Scan for the cell matching the given text and deliver its [X, Y] coordinate at center. 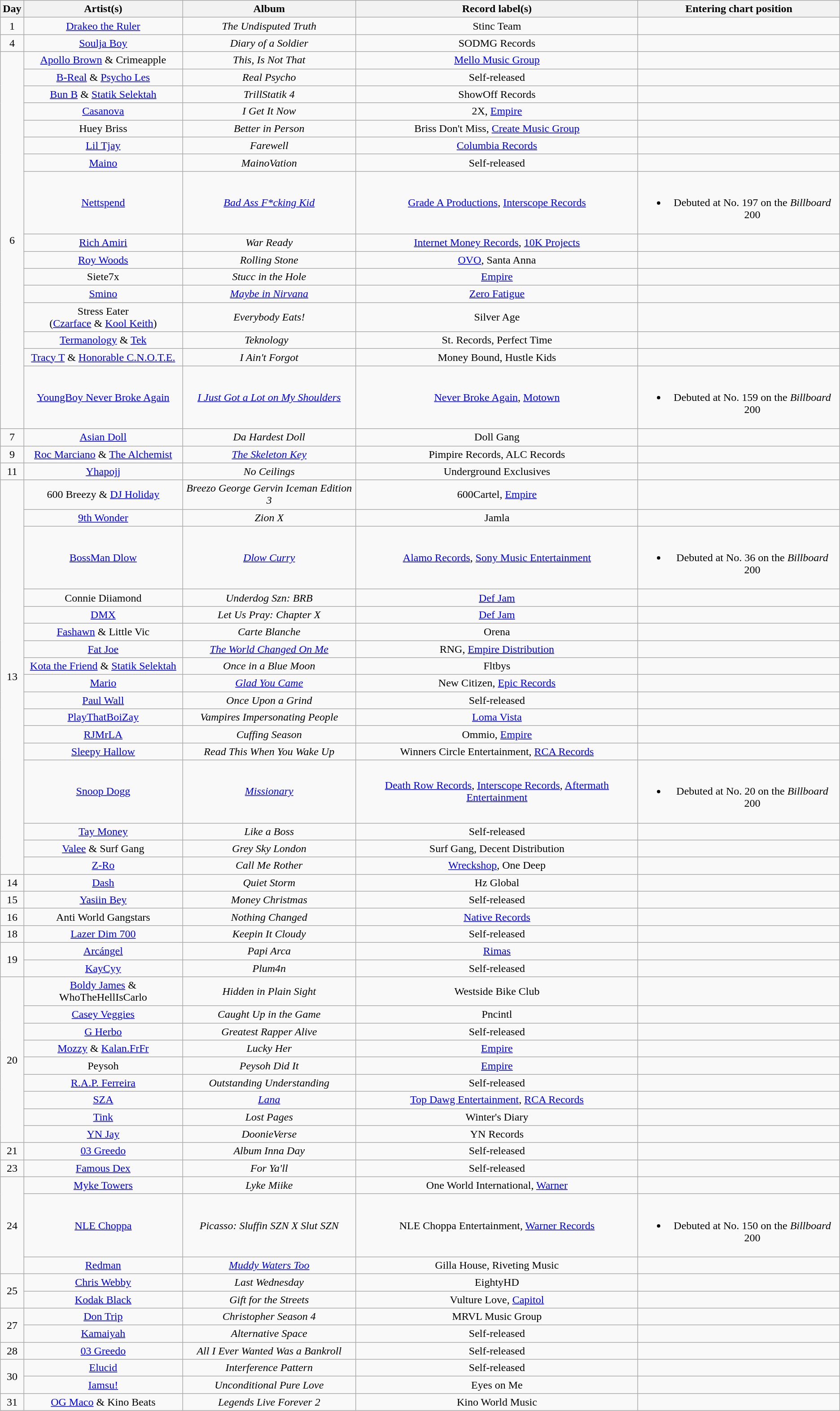
The Undisputed Truth [269, 26]
600 Breezy & DJ Holiday [103, 495]
The World Changed On Me [269, 649]
Quiet Storm [269, 883]
Doll Gang [497, 437]
6 [12, 240]
Lyke Miike [269, 1185]
I Get It Now [269, 111]
4 [12, 43]
Unconditional Pure Love [269, 1385]
One World International, Warner [497, 1185]
Elucid [103, 1368]
Interference Pattern [269, 1368]
Fat Joe [103, 649]
Album Inna Day [269, 1151]
Read This When You Wake Up [269, 752]
25 [12, 1291]
Once Upon a Grind [269, 700]
DMX [103, 615]
Fashawn & Little Vic [103, 632]
Anti World Gangstars [103, 917]
Album [269, 9]
Day [12, 9]
Hz Global [497, 883]
Nothing Changed [269, 917]
Internet Money Records, 10K Projects [497, 242]
Debuted at No. 150 on the Billboard 200 [739, 1225]
ShowOff Records [497, 94]
PlayThatBoiZay [103, 717]
Entering chart position [739, 9]
Don Trip [103, 1317]
Paul Wall [103, 700]
Debuted at No. 20 on the Billboard 200 [739, 791]
Missionary [269, 791]
MainoVation [269, 163]
Arcángel [103, 951]
Nettspend [103, 202]
Never Broke Again, Motown [497, 397]
Picasso: Sluffin SZN X Slut SZN [269, 1225]
Teknology [269, 340]
Jamla [497, 518]
Casey Veggies [103, 1015]
SZA [103, 1100]
Mello Music Group [497, 60]
Lana [269, 1100]
Iamsu! [103, 1385]
No Ceilings [269, 471]
OG Maco & Kino Beats [103, 1402]
TrillStatik 4 [269, 94]
28 [12, 1351]
Underground Exclusives [497, 471]
Like a Boss [269, 831]
The Skeleton Key [269, 454]
Yhapojj [103, 471]
I Ain't Forgot [269, 357]
14 [12, 883]
31 [12, 1402]
Kodak Black [103, 1300]
Diary of a Soldier [269, 43]
Asian Doll [103, 437]
G Herbo [103, 1032]
Alternative Space [269, 1334]
Greatest Rapper Alive [269, 1032]
Z-Ro [103, 866]
OVO, Santa Anna [497, 260]
Columbia Records [497, 145]
Plum4n [269, 968]
Dlow Curry [269, 558]
NLE Choppa [103, 1225]
Zion X [269, 518]
Huey Briss [103, 128]
Stress Eater (Czarface & Kool Keith) [103, 317]
Artist(s) [103, 9]
Vulture Love, Capitol [497, 1300]
30 [12, 1376]
B-Real & Psycho Les [103, 77]
Better in Person [269, 128]
Orena [497, 632]
Cuffing Season [269, 734]
Rimas [497, 951]
Bun B & Statik Selektah [103, 94]
Lil Tjay [103, 145]
Gilla House, Riveting Music [497, 1265]
For Ya'll [269, 1168]
Termanology & Tek [103, 340]
War Ready [269, 242]
Real Psycho [269, 77]
RJMrLA [103, 734]
Lazer Dim 700 [103, 934]
Debuted at No. 197 on the Billboard 200 [739, 202]
Farewell [269, 145]
Winter's Diary [497, 1117]
7 [12, 437]
Debuted at No. 36 on the Billboard 200 [739, 558]
Soulja Boy [103, 43]
NLE Choppa Entertainment, Warner Records [497, 1225]
Peysoh Did It [269, 1066]
16 [12, 917]
Tracy T & Honorable C.N.O.T.E. [103, 357]
Rich Amiri [103, 242]
Once in a Blue Moon [269, 666]
Sleepy Hallow [103, 752]
St. Records, Perfect Time [497, 340]
Drakeo the Ruler [103, 26]
21 [12, 1151]
Let Us Pray: Chapter X [269, 615]
Carte Blanche [269, 632]
Stucc in the Hole [269, 277]
Money Bound, Hustle Kids [497, 357]
All I Ever Wanted Was a Bankroll [269, 1351]
Smino [103, 294]
Death Row Records, Interscope Records, Aftermath Entertainment [497, 791]
Bad Ass F*cking Kid [269, 202]
Hidden in Plain Sight [269, 991]
Ommio, Empire [497, 734]
Lost Pages [269, 1117]
EightyHD [497, 1282]
13 [12, 677]
9 [12, 454]
Fltbys [497, 666]
Money Christmas [269, 900]
Eyes on Me [497, 1385]
Glad You Came [269, 683]
YN Records [497, 1134]
Keepin It Cloudy [269, 934]
1 [12, 26]
I Just Got a Lot on My Shoulders [269, 397]
18 [12, 934]
Briss Don't Miss, Create Music Group [497, 128]
Pncintl [497, 1015]
15 [12, 900]
20 [12, 1060]
DoonieVerse [269, 1134]
Lucky Her [269, 1049]
Gift for the Streets [269, 1300]
SODMG Records [497, 43]
Christopher Season 4 [269, 1317]
Peysoh [103, 1066]
19 [12, 959]
Boldy James & WhoTheHellIsCarlo [103, 991]
Pimpire Records, ALC Records [497, 454]
Chris Webby [103, 1282]
YN Jay [103, 1134]
Rolling Stone [269, 260]
Alamo Records, Sony Music Entertainment [497, 558]
Tay Money [103, 831]
Yasiin Bey [103, 900]
Vampires Impersonating People [269, 717]
Top Dawg Entertainment, RCA Records [497, 1100]
R.A.P. Ferreira [103, 1083]
Native Records [497, 917]
Wreckshop, One Deep [497, 866]
Redman [103, 1265]
Underdog Szn: BRB [269, 598]
Kino World Music [497, 1402]
24 [12, 1225]
Westside Bike Club [497, 991]
Myke Towers [103, 1185]
MRVL Music Group [497, 1317]
Muddy Waters Too [269, 1265]
Legends Live Forever 2 [269, 1402]
Snoop Dogg [103, 791]
Grade A Productions, Interscope Records [497, 202]
Call Me Rother [269, 866]
Famous Dex [103, 1168]
YoungBoy Never Broke Again [103, 397]
Record label(s) [497, 9]
Loma Vista [497, 717]
Outstanding Understanding [269, 1083]
Kamaiyah [103, 1334]
Zero Fatigue [497, 294]
27 [12, 1325]
Grey Sky London [269, 848]
Apollo Brown & Crimeapple [103, 60]
9th Wonder [103, 518]
Breezo George Gervin Iceman Edition 3 [269, 495]
11 [12, 471]
Da Hardest Doll [269, 437]
Mozzy & Kalan.FrFr [103, 1049]
Roy Woods [103, 260]
Surf Gang, Decent Distribution [497, 848]
RNG, Empire Distribution [497, 649]
600Cartel, Empire [497, 495]
Winners Circle Entertainment, RCA Records [497, 752]
2X, Empire [497, 111]
Silver Age [497, 317]
Everybody Eats! [269, 317]
Casanova [103, 111]
Maino [103, 163]
Kota the Friend & Statik Selektah [103, 666]
Dash [103, 883]
KayCyy [103, 968]
Connie Diiamond [103, 598]
Stinc Team [497, 26]
This, Is Not That [269, 60]
23 [12, 1168]
Last Wednesday [269, 1282]
Caught Up in the Game [269, 1015]
BossMan Dlow [103, 558]
Maybe in Nirvana [269, 294]
Mario [103, 683]
Tink [103, 1117]
Valee & Surf Gang [103, 848]
Siete7x [103, 277]
Roc Marciano & The Alchemist [103, 454]
Papi Arca [269, 951]
Debuted at No. 159 on the Billboard 200 [739, 397]
New Citizen, Epic Records [497, 683]
